Capture the cell that displays the provided text and extract its (X, Y) central coordinate. 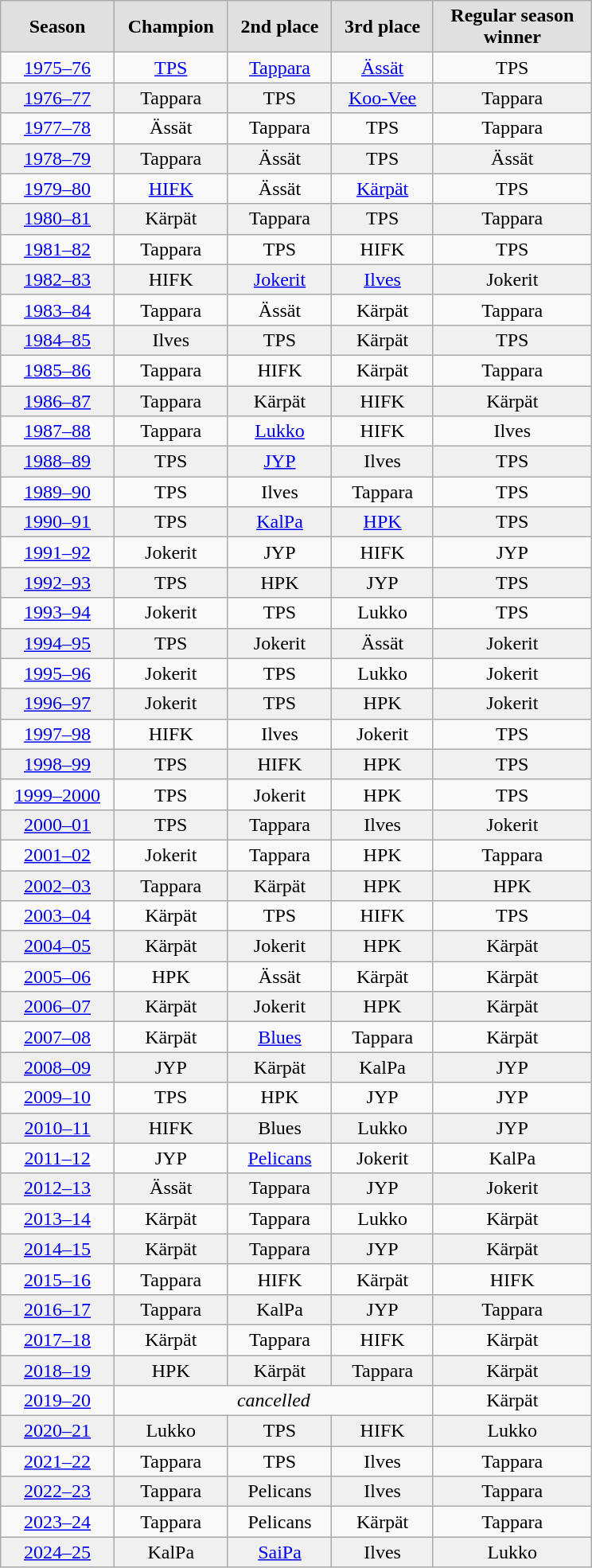
1991–92 (57, 552)
2023–24 (57, 1522)
2006–07 (57, 1007)
2000–01 (57, 825)
1993–94 (57, 613)
2018–19 (57, 1370)
1979–80 (57, 189)
SaiPa (280, 1552)
1982–83 (57, 279)
2004–05 (57, 946)
Regular seasonwinner (512, 27)
2020–21 (57, 1431)
Champion (170, 27)
1992–93 (57, 583)
1997–98 (57, 734)
2012–13 (57, 1188)
1983–84 (57, 310)
2001–02 (57, 855)
2007–08 (57, 1037)
3rd place (382, 27)
1987–88 (57, 431)
2016–17 (57, 1309)
2009–10 (57, 1098)
1998–99 (57, 764)
2014–15 (57, 1249)
2024–25 (57, 1552)
2021–22 (57, 1461)
Koo-Vee (382, 98)
Season (57, 27)
cancelled (274, 1401)
2013–14 (57, 1219)
1999–2000 (57, 794)
1984–85 (57, 340)
1975–76 (57, 68)
1994–95 (57, 643)
1976–77 (57, 98)
2002–03 (57, 886)
1986–87 (57, 400)
1980–81 (57, 219)
1989–90 (57, 492)
2015–16 (57, 1279)
2011–12 (57, 1158)
1995–96 (57, 673)
1988–89 (57, 462)
1996–97 (57, 704)
2017–18 (57, 1340)
2nd place (280, 27)
2010–11 (57, 1128)
1985–86 (57, 370)
2008–09 (57, 1067)
1977–78 (57, 128)
2003–04 (57, 916)
2005–06 (57, 977)
2019–20 (57, 1401)
1990–91 (57, 522)
1981–82 (57, 249)
1978–79 (57, 158)
2022–23 (57, 1492)
